From the cell containing the given text, extract its center point as [x, y] coordinate. 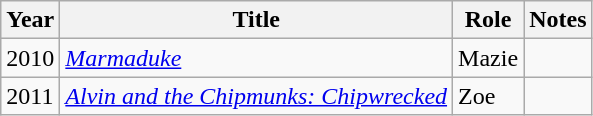
Mazie [488, 58]
Notes [558, 20]
Alvin and the Chipmunks: Chipwrecked [256, 96]
2011 [30, 96]
2010 [30, 58]
Marmaduke [256, 58]
Year [30, 20]
Role [488, 20]
Title [256, 20]
Zoe [488, 96]
